From the cell containing the given text, extract its center point as [X, Y] coordinate. 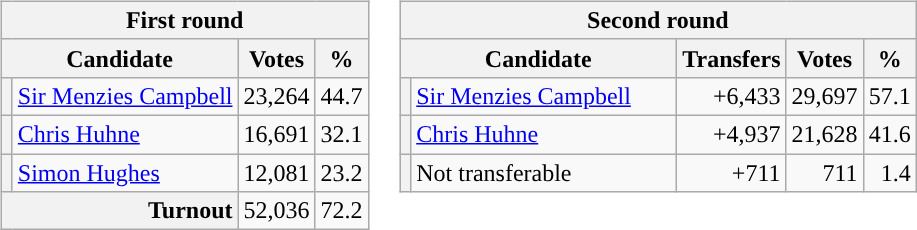
Turnout [120, 211]
32.1 [342, 134]
44.7 [342, 96]
711 [824, 173]
1.4 [890, 173]
12,081 [276, 173]
Transfers [732, 58]
+6,433 [732, 96]
Second round [658, 20]
First round [184, 20]
+4,937 [732, 134]
Not transferable [544, 173]
Simon Hughes [125, 173]
21,628 [824, 134]
52,036 [276, 211]
72.2 [342, 211]
23.2 [342, 173]
41.6 [890, 134]
23,264 [276, 96]
29,697 [824, 96]
+711 [732, 173]
57.1 [890, 96]
16,691 [276, 134]
